Search for the cell housing the specified text and yield its (x, y) center coordinate. 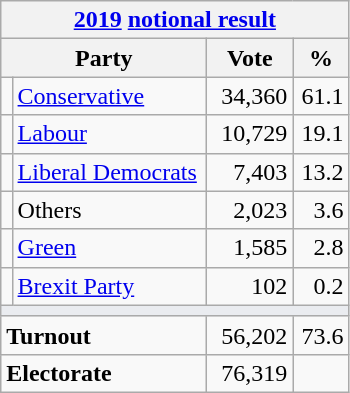
Brexit Party (110, 286)
Conservative (110, 96)
10,729 (250, 134)
13.2 (321, 172)
Green (110, 248)
Electorate (104, 373)
Vote (250, 58)
Party (104, 58)
Labour (110, 134)
% (321, 58)
3.6 (321, 210)
Others (110, 210)
Liberal Democrats (110, 172)
19.1 (321, 134)
73.6 (321, 335)
7,403 (250, 172)
2,023 (250, 210)
2019 notional result (175, 20)
76,319 (250, 373)
56,202 (250, 335)
61.1 (321, 96)
0.2 (321, 286)
Turnout (104, 335)
1,585 (250, 248)
102 (250, 286)
34,360 (250, 96)
2.8 (321, 248)
